Capture the cell that displays the provided text and extract its [x, y] central coordinate. 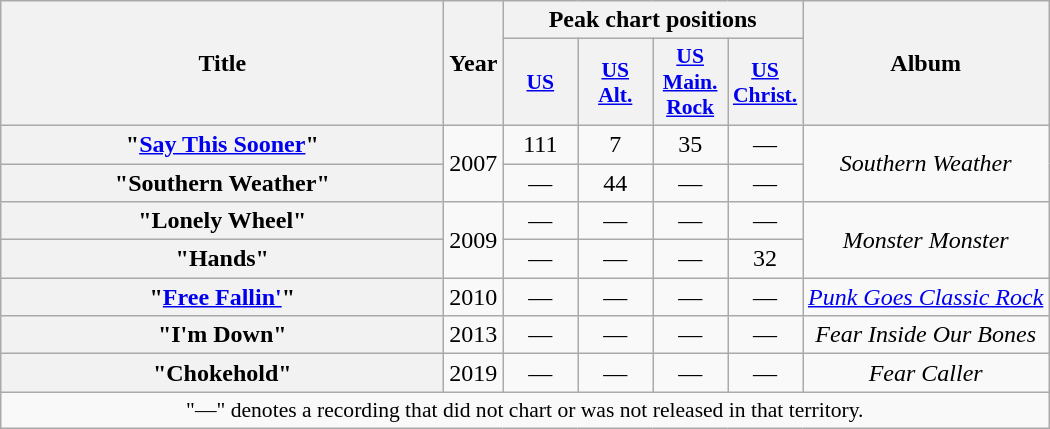
2009 [474, 240]
"Say This Sooner" [222, 144]
Monster Monster [925, 240]
2010 [474, 297]
32 [766, 259]
Southern Weather [925, 163]
Title [222, 64]
US Alt. [616, 82]
Peak chart positions [653, 20]
35 [690, 144]
"Southern Weather" [222, 183]
7 [616, 144]
2019 [474, 373]
"—" denotes a recording that did not chart or was not released in that territory. [525, 410]
"Chokehold" [222, 373]
"Free Fallin'" [222, 297]
"Hands" [222, 259]
"I'm Down" [222, 335]
2013 [474, 335]
US Christ. [766, 82]
111 [540, 144]
Fear Inside Our Bones [925, 335]
Album [925, 64]
Fear Caller [925, 373]
"Lonely Wheel" [222, 221]
Punk Goes Classic Rock [925, 297]
Year [474, 64]
2007 [474, 163]
US [540, 82]
44 [616, 183]
US Main. Rock [690, 82]
